Identify which cell holds the provided text, then report its (x, y) central coordinate. 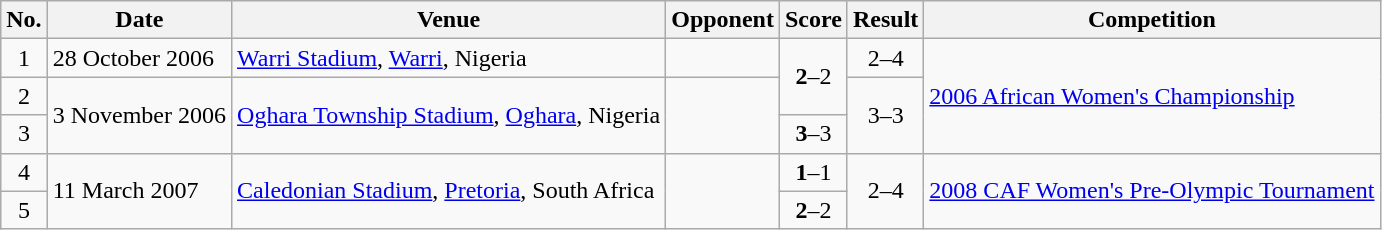
Warri Stadium, Warri, Nigeria (449, 58)
2 (24, 96)
Venue (449, 20)
2006 African Women's Championship (1152, 96)
Date (139, 20)
No. (24, 20)
2008 CAF Women's Pre-Olympic Tournament (1152, 191)
5 (24, 210)
3 November 2006 (139, 115)
Caledonian Stadium, Pretoria, South Africa (449, 191)
11 March 2007 (139, 191)
3 (24, 134)
4 (24, 172)
28 October 2006 (139, 58)
1 (24, 58)
Oghara Township Stadium, Oghara, Nigeria (449, 115)
Competition (1152, 20)
Score (813, 20)
Result (885, 20)
1–1 (813, 172)
Opponent (723, 20)
